Provide the [X, Y] coordinate of the cell's center where the given text is located.  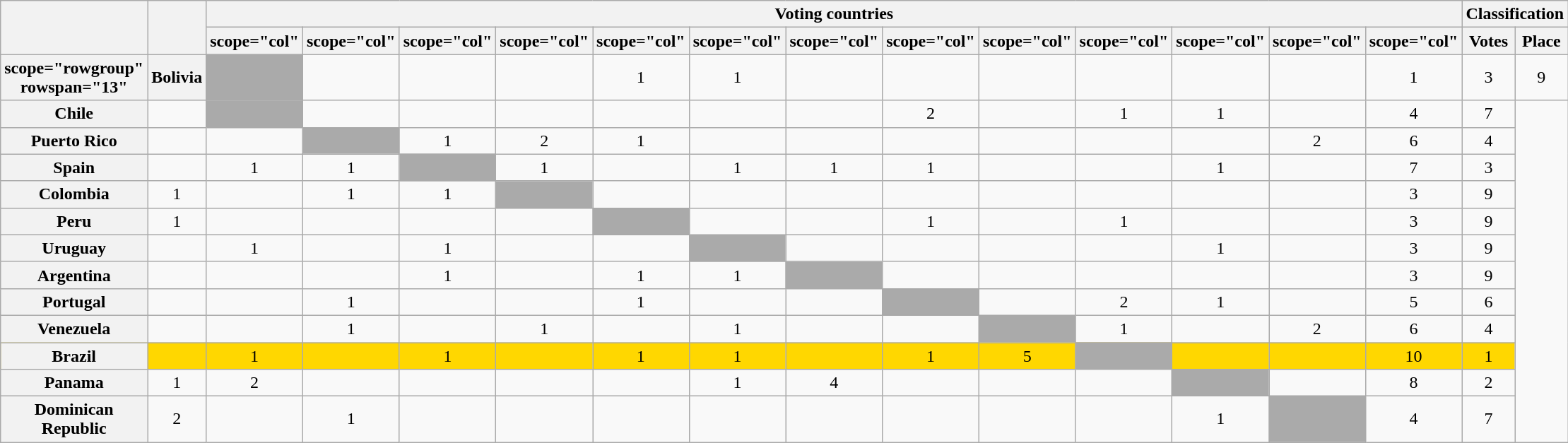
Uruguay [74, 248]
Portugal [74, 302]
Venezuela [74, 329]
Votes [1488, 41]
Place [1542, 41]
Dominican Republic [74, 420]
Peru [74, 221]
Argentina [74, 275]
Chile [74, 114]
Puerto Rico [74, 141]
8 [1413, 383]
Colombia [74, 194]
Bolivia [177, 78]
Brazil [74, 355]
10 [1413, 355]
Voting countries [834, 14]
Classification [1515, 14]
scope="rowgroup" rowspan="13" [74, 78]
Panama [74, 383]
Spain [74, 167]
